Scan for the cell matching the given text and deliver its [x, y] coordinate at center. 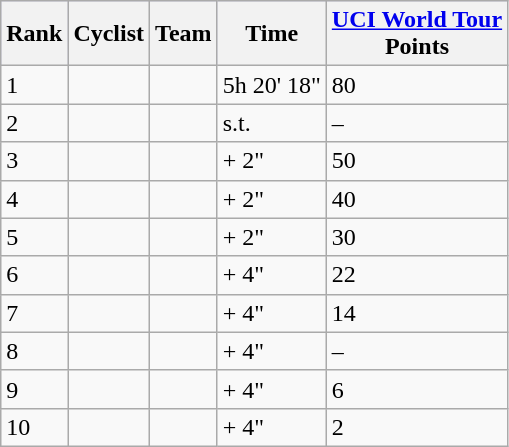
Cyclist [109, 34]
40 [416, 199]
8 [34, 351]
7 [34, 313]
80 [416, 85]
9 [34, 389]
s.t. [272, 123]
Rank [34, 34]
1 [34, 85]
50 [416, 161]
5 [34, 237]
22 [416, 275]
14 [416, 313]
UCI World TourPoints [416, 34]
3 [34, 161]
30 [416, 237]
Time [272, 34]
Team [184, 34]
5h 20' 18" [272, 85]
10 [34, 427]
4 [34, 199]
